Provide the [X, Y] coordinate of the cell's center where the given text is located.  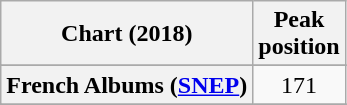
French Albums (SNEP) [127, 85]
171 [299, 85]
Peak position [299, 34]
Chart (2018) [127, 34]
